Capture the cell that displays the provided text and extract its (x, y) central coordinate. 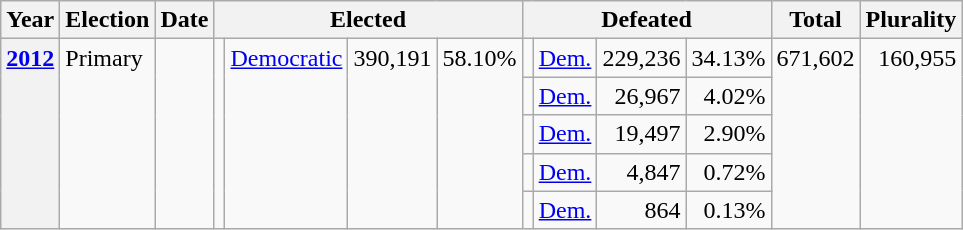
Plurality (911, 20)
Election (108, 20)
Year (30, 20)
Democratic (286, 134)
34.13% (728, 58)
Date (184, 20)
Primary (108, 134)
160,955 (911, 134)
864 (642, 210)
Total (816, 20)
671,602 (816, 134)
58.10% (480, 134)
Defeated (646, 20)
0.13% (728, 210)
4,847 (642, 172)
390,191 (392, 134)
Elected (368, 20)
2012 (30, 134)
2.90% (728, 134)
26,967 (642, 96)
4.02% (728, 96)
229,236 (642, 58)
19,497 (642, 134)
0.72% (728, 172)
